Detect which cell encompasses the target text, then output its (X, Y) center coordinate. 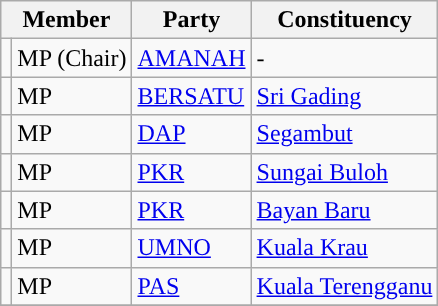
AMANAH (192, 58)
Kuala Terengganu (344, 286)
Party (192, 20)
MP (Chair) (72, 58)
Kuala Krau (344, 248)
Bayan Baru (344, 210)
Segambut (344, 134)
UMNO (192, 248)
Member (66, 20)
Constituency (344, 20)
PAS (192, 286)
- (344, 58)
BERSATU (192, 96)
DAP (192, 134)
Sri Gading (344, 96)
Sungai Buloh (344, 172)
